Scan for the cell matching the given text and deliver its [x, y] coordinate at center. 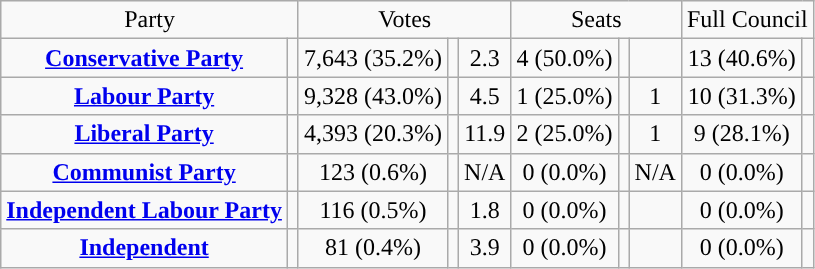
Conservative Party [144, 58]
13 (40.6%) [742, 58]
116 (0.5%) [372, 210]
Full Council [747, 20]
3.9 [485, 248]
Labour Party [144, 96]
9 (28.1%) [742, 134]
10 (31.3%) [742, 96]
1 (25.0%) [564, 96]
4.5 [485, 96]
Liberal Party [144, 134]
Seats [596, 20]
Independent Labour Party [144, 210]
2 (25.0%) [564, 134]
1.8 [485, 210]
4 (50.0%) [564, 58]
4,393 (20.3%) [372, 134]
123 (0.6%) [372, 172]
11.9 [485, 134]
Votes [404, 20]
9,328 (43.0%) [372, 96]
Party [150, 20]
81 (0.4%) [372, 248]
7,643 (35.2%) [372, 58]
Communist Party [144, 172]
Independent [144, 248]
2.3 [485, 58]
